Scan for the cell matching the given text and deliver its (X, Y) coordinate at center. 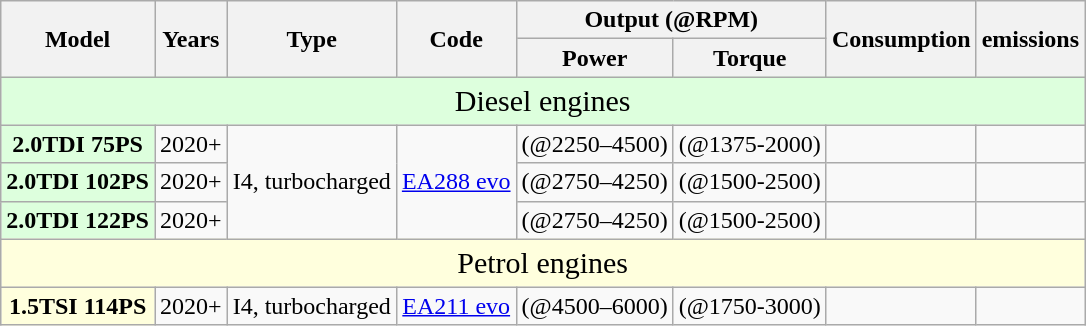
Output (@RPM) (671, 20)
(@1750-3000) (750, 306)
1.5TSI 114PS (78, 306)
Diesel engines (543, 101)
emissions (1030, 39)
Power (594, 58)
Torque (750, 58)
2.0TDI 75PS (78, 144)
EA288 evo (456, 182)
Code (456, 39)
Consumption (901, 39)
Model (78, 39)
(@2250–4500) (594, 144)
2.0TDI 122PS (78, 220)
Type (312, 39)
Years (190, 39)
(@4500–6000) (594, 306)
EA211 evo (456, 306)
(@1375-2000) (750, 144)
2.0TDI 102PS (78, 182)
Petrol engines (543, 263)
